Provide the (X, Y) coordinate of the cell's center where the given text is located.  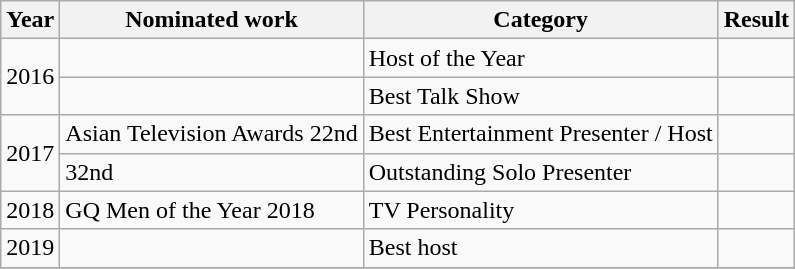
Best Talk Show (540, 96)
Year (30, 20)
2016 (30, 77)
2018 (30, 210)
TV Personality (540, 210)
2017 (30, 153)
GQ Men of the Year 2018 (212, 210)
Best host (540, 248)
Nominated work (212, 20)
32nd (212, 172)
Best Entertainment Presenter / Host (540, 134)
Result (756, 20)
Asian Television Awards 22nd (212, 134)
Outstanding Solo Presenter (540, 172)
Category (540, 20)
Host of the Year (540, 58)
2019 (30, 248)
